Output the [x, y] coordinate of the center of the cell containing the given text.  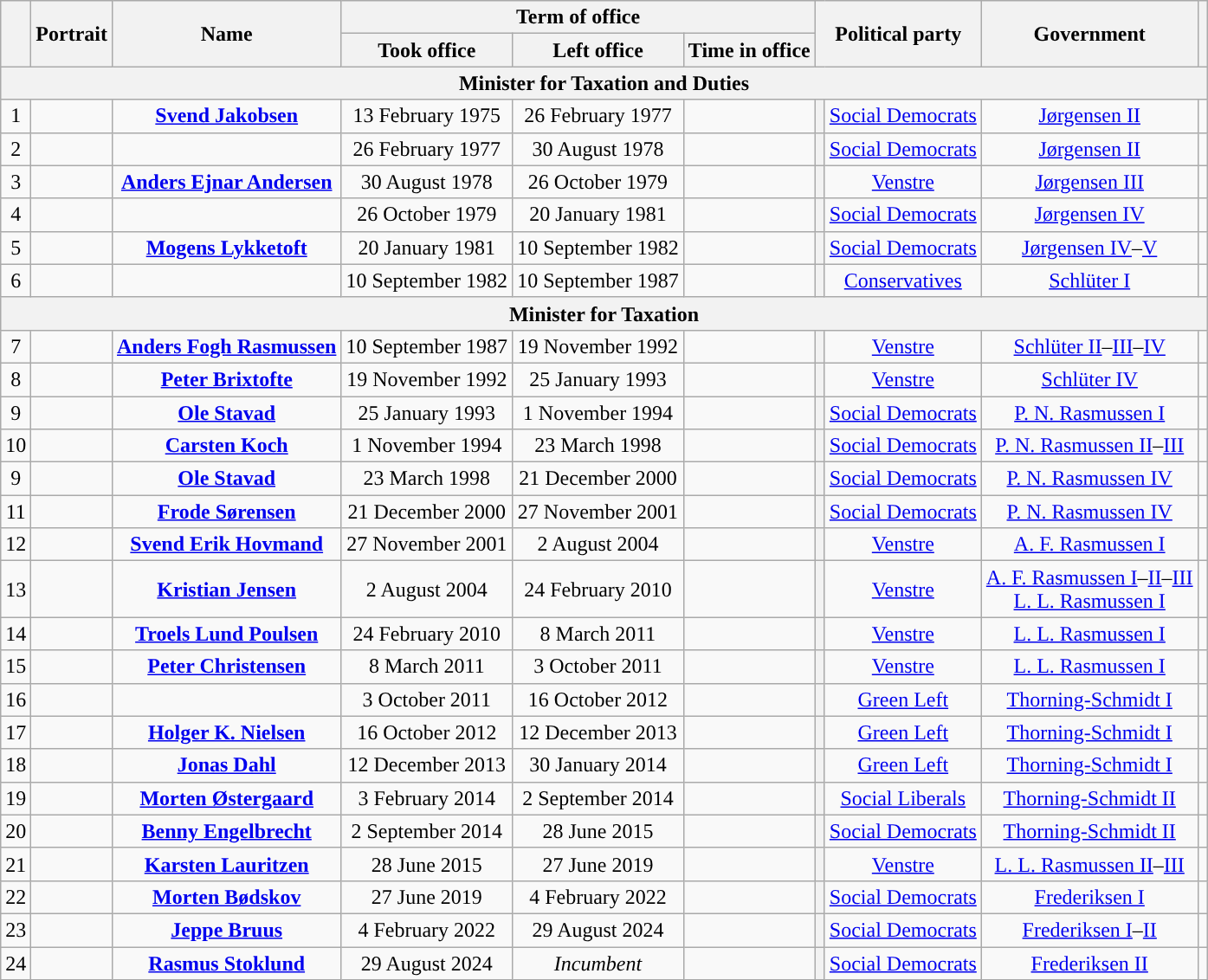
Carsten Koch [226, 446]
Jørgensen IV–V [1089, 248]
4 [16, 215]
20 [16, 831]
P. N. Rasmussen II–III [1089, 446]
Political party [898, 34]
30 January 2014 [598, 765]
Term of office [578, 17]
3 [16, 182]
5 [16, 248]
Time in office [749, 50]
Morten Bødskov [226, 897]
6 [16, 280]
Svend Jakobsen [226, 116]
Kristian Jensen [226, 589]
23 [16, 930]
Rasmus Stoklund [226, 964]
13 February 1975 [427, 116]
L. L. Rasmussen II–III [1089, 864]
2 [16, 149]
Jørgensen IV [1089, 215]
Morten Østergaard [226, 798]
Incumbent [598, 964]
7 [16, 346]
A. F. Rasmussen I [1089, 545]
24 [16, 964]
Jonas Dahl [226, 765]
Government [1089, 34]
Jeppe Bruus [226, 930]
Took office [427, 50]
P. N. Rasmussen I [1089, 413]
Minister for Taxation and Duties [604, 83]
Peter Christensen [226, 667]
14 [16, 634]
Karsten Lauritzen [226, 864]
Anders Ejnar Andersen [226, 182]
Conservatives [902, 280]
Schlüter I [1089, 280]
Jørgensen III [1089, 182]
3 February 2014 [427, 798]
12 [16, 545]
15 [16, 667]
Holger K. Nielsen [226, 732]
Frederiksen II [1089, 964]
Peter Brixtofte [226, 379]
Social Liberals [902, 798]
Name [226, 34]
16 [16, 700]
Mogens Lykketoft [226, 248]
Schlüter II–III–IV [1089, 346]
13 [16, 589]
21 [16, 864]
Portrait [72, 34]
Schlüter IV [1089, 379]
10 [16, 446]
Left office [598, 50]
17 [16, 732]
Svend Erik Hovmand [226, 545]
22 [16, 897]
Anders Fogh Rasmussen [226, 346]
11 [16, 512]
19 [16, 798]
18 [16, 765]
Frederiksen I–II [1089, 930]
8 [16, 379]
Benny Engelbrecht [226, 831]
Minister for Taxation [604, 313]
Frederiksen I [1089, 897]
A. F. Rasmussen I–II–IIIL. L. Rasmussen I [1089, 589]
1 [16, 116]
Troels Lund Poulsen [226, 634]
Frode Sørensen [226, 512]
